Return the (X, Y) coordinate for the center point of the cell that contains the specified text.  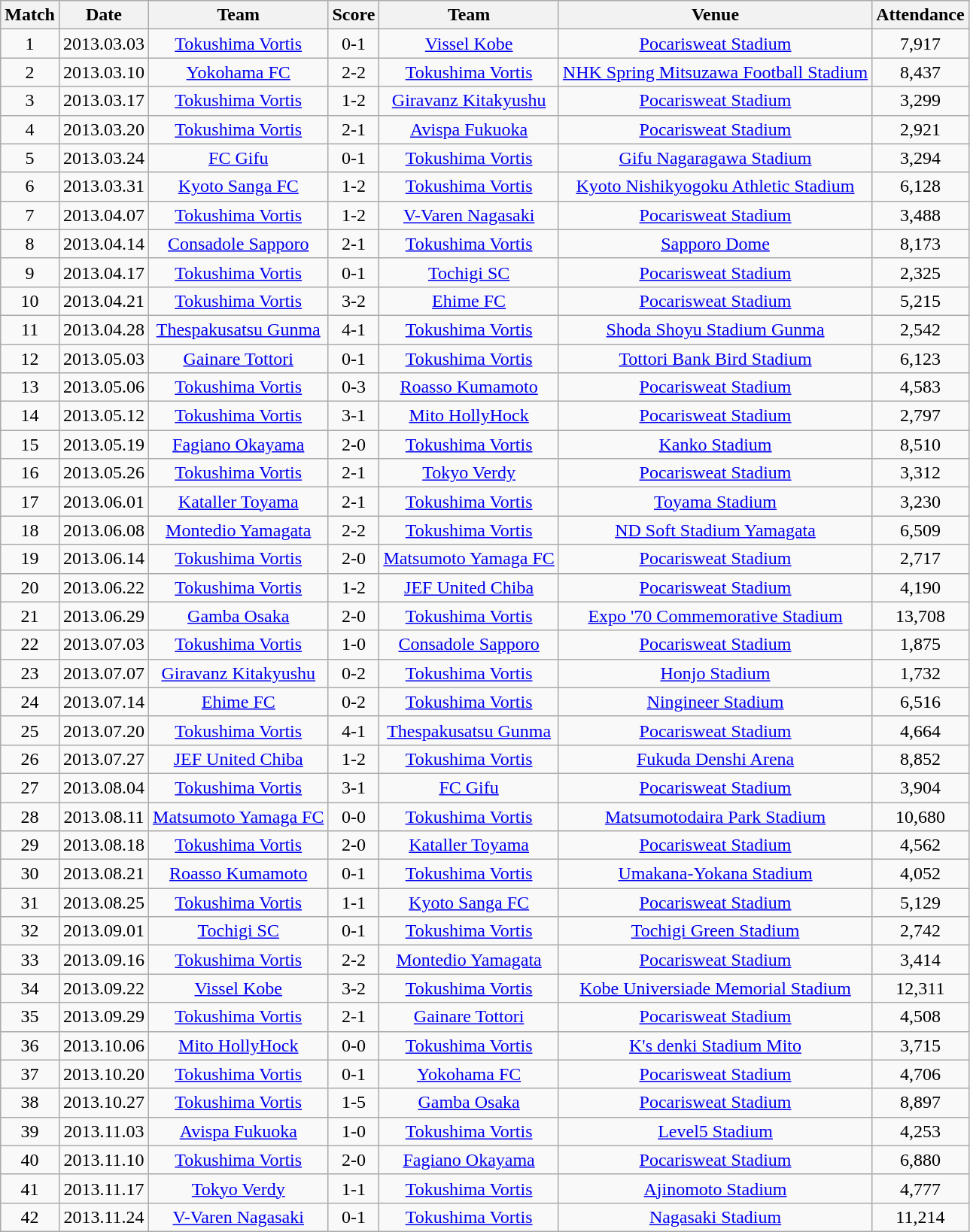
3,904 (920, 787)
26 (30, 759)
42 (30, 1217)
2013.03.17 (104, 101)
2013.04.14 (104, 244)
2013.03.03 (104, 44)
27 (30, 787)
41 (30, 1188)
11 (30, 329)
2013.11.10 (104, 1160)
4 (30, 129)
2013.11.03 (104, 1131)
2013.06.22 (104, 587)
2013.08.21 (104, 874)
ND Soft Stadium Yamagata (715, 530)
40 (30, 1160)
Level5 Stadium (715, 1131)
2013.06.29 (104, 616)
2013.10.06 (104, 1045)
4,190 (920, 587)
7,917 (920, 44)
2013.07.20 (104, 730)
2,797 (920, 416)
15 (30, 445)
2013.03.31 (104, 187)
6 (30, 187)
2013.06.14 (104, 559)
Sapporo Dome (715, 244)
10,680 (920, 816)
2 (30, 72)
3,312 (920, 473)
37 (30, 1074)
Attendance (920, 15)
4,777 (920, 1188)
14 (30, 416)
8 (30, 244)
12,311 (920, 988)
33 (30, 960)
NHK Spring Mitsuzawa Football Stadium (715, 72)
2013.07.03 (104, 645)
4,706 (920, 1074)
2013.07.07 (104, 673)
38 (30, 1103)
39 (30, 1131)
2013.10.20 (104, 1074)
Kobe Universiade Memorial Stadium (715, 988)
2013.08.11 (104, 816)
2013.08.04 (104, 787)
2013.07.27 (104, 759)
28 (30, 816)
2013.04.07 (104, 215)
8,897 (920, 1103)
Match (30, 15)
6,880 (920, 1160)
Fukuda Denshi Arena (715, 759)
24 (30, 702)
32 (30, 931)
1,732 (920, 673)
2013.09.16 (104, 960)
3,230 (920, 502)
Kyoto Nishikyogoku Athletic Stadium (715, 187)
2,717 (920, 559)
4,253 (920, 1131)
Gifu Nagaragawa Stadium (715, 158)
7 (30, 215)
1-5 (354, 1103)
2013.04.17 (104, 272)
29 (30, 845)
2013.05.19 (104, 445)
2013.03.20 (104, 129)
Umakana-Yokana Stadium (715, 874)
Tochigi Green Stadium (715, 931)
2013.06.01 (104, 502)
2013.06.08 (104, 530)
2,921 (920, 129)
17 (30, 502)
Matsumotodaira Park Stadium (715, 816)
3,299 (920, 101)
2013.08.18 (104, 845)
4,664 (920, 730)
8,510 (920, 445)
Ningineer Stadium (715, 702)
2013.11.24 (104, 1217)
2013.04.21 (104, 301)
9 (30, 272)
2013.03.24 (104, 158)
18 (30, 530)
36 (30, 1045)
Venue (715, 15)
2,325 (920, 272)
31 (30, 903)
6,123 (920, 359)
6,516 (920, 702)
25 (30, 730)
1,875 (920, 645)
2013.08.25 (104, 903)
2,742 (920, 931)
2013.05.26 (104, 473)
Ajinomoto Stadium (715, 1188)
3,488 (920, 215)
4,052 (920, 874)
23 (30, 673)
2013.09.01 (104, 931)
4,583 (920, 387)
Honjo Stadium (715, 673)
22 (30, 645)
8,173 (920, 244)
5,215 (920, 301)
3,294 (920, 158)
2013.05.03 (104, 359)
6,128 (920, 187)
2,542 (920, 329)
1 (30, 44)
K's denki Stadium Mito (715, 1045)
Tottori Bank Bird Stadium (715, 359)
19 (30, 559)
2013.11.17 (104, 1188)
2013.05.06 (104, 387)
10 (30, 301)
30 (30, 874)
8,437 (920, 72)
3 (30, 101)
11,214 (920, 1217)
2013.09.29 (104, 1017)
8,852 (920, 759)
6,509 (920, 530)
Score (354, 15)
4,562 (920, 845)
13,708 (920, 616)
16 (30, 473)
Nagasaki Stadium (715, 1217)
12 (30, 359)
2013.07.14 (104, 702)
3,715 (920, 1045)
3,414 (920, 960)
Date (104, 15)
2013.05.12 (104, 416)
20 (30, 587)
Kanko Stadium (715, 445)
0-3 (354, 387)
Expo '70 Commemorative Stadium (715, 616)
2013.03.10 (104, 72)
21 (30, 616)
2013.10.27 (104, 1103)
13 (30, 387)
Toyama Stadium (715, 502)
34 (30, 988)
2013.09.22 (104, 988)
35 (30, 1017)
4,508 (920, 1017)
5,129 (920, 903)
2013.04.28 (104, 329)
Shoda Shoyu Stadium Gunma (715, 329)
5 (30, 158)
